Find where the given text appears and provide that cell's center as (x, y) coordinate. 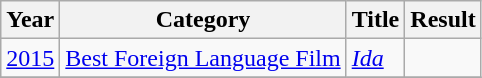
Result (443, 20)
Ida (376, 58)
Title (376, 20)
Best Foreign Language Film (203, 58)
2015 (30, 58)
Year (30, 20)
Category (203, 20)
